Identify which cell holds the provided text, then report its [X, Y] central coordinate. 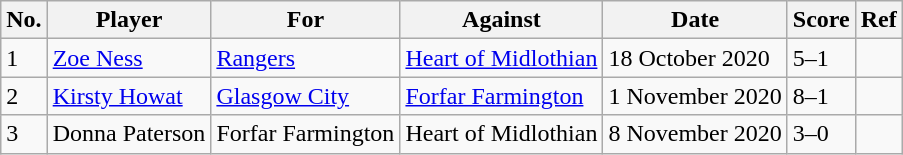
For [306, 20]
Glasgow City [306, 96]
Player [129, 20]
2 [24, 96]
3–0 [821, 134]
No. [24, 20]
Donna Paterson [129, 134]
3 [24, 134]
Ref [878, 20]
18 October 2020 [695, 58]
Kirsty Howat [129, 96]
Date [695, 20]
Zoe Ness [129, 58]
1 November 2020 [695, 96]
1 [24, 58]
Score [821, 20]
8 November 2020 [695, 134]
Against [502, 20]
8–1 [821, 96]
Rangers [306, 58]
5–1 [821, 58]
